From the cell containing the given text, extract its center point as (x, y) coordinate. 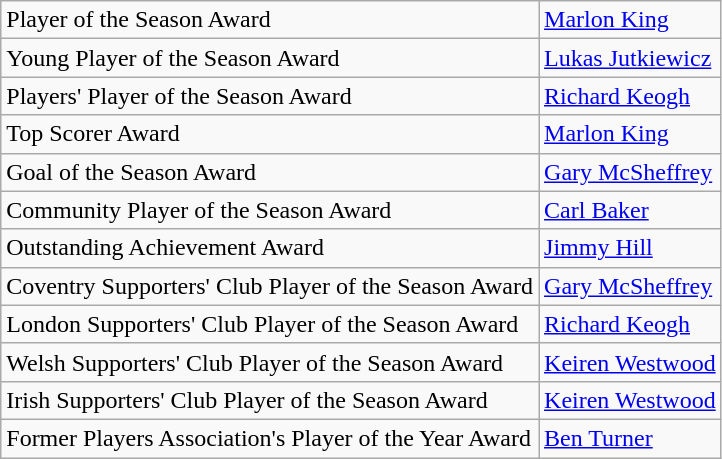
Outstanding Achievement Award (270, 248)
Lukas Jutkiewicz (630, 58)
Welsh Supporters' Club Player of the Season Award (270, 362)
Goal of the Season Award (270, 172)
Young Player of the Season Award (270, 58)
Players' Player of the Season Award (270, 96)
Jimmy Hill (630, 248)
Former Players Association's Player of the Year Award (270, 438)
Carl Baker (630, 210)
Community Player of the Season Award (270, 210)
London Supporters' Club Player of the Season Award (270, 324)
Player of the Season Award (270, 20)
Coventry Supporters' Club Player of the Season Award (270, 286)
Top Scorer Award (270, 134)
Irish Supporters' Club Player of the Season Award (270, 400)
Ben Turner (630, 438)
